For the text-containing cell, return its midpoint in (X, Y) coordinate format. 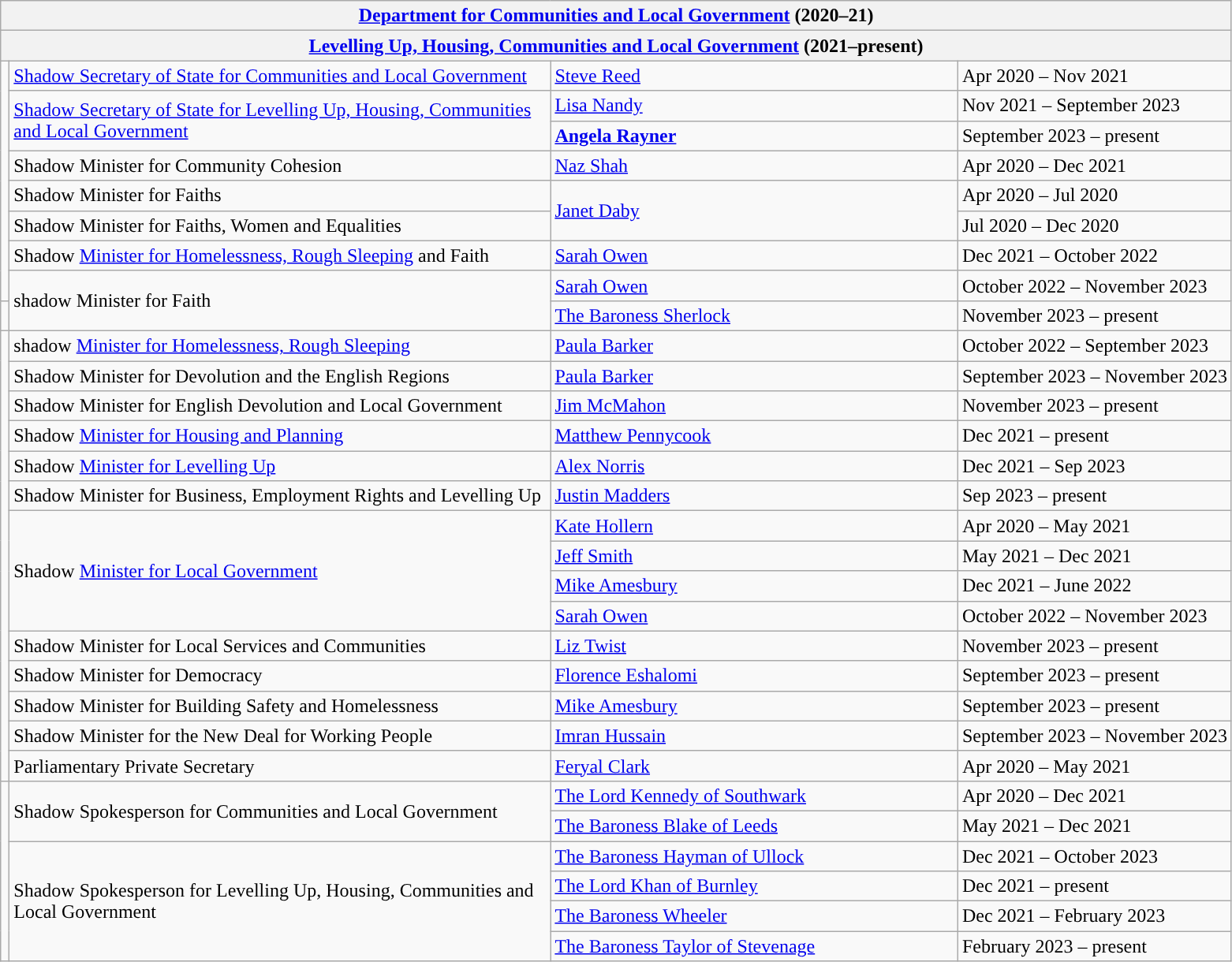
Shadow Minister for English Devolution and Local Government (280, 406)
Dec 2021 – October 2023 (1095, 856)
Jim McMahon (754, 406)
Apr 2020 – Nov 2021 (1095, 76)
Dec 2021 – Sep 2023 (1095, 466)
Kate Hollern (754, 526)
Jeff Smith (754, 556)
shadow Minister for Faith (280, 300)
Levelling Up, Housing, Communities and Local Government (2021–present) (617, 46)
Matthew Pennycook (754, 436)
Lisa Nandy (754, 106)
Shadow Minister for the New Deal for Working People (280, 736)
Angela Rayner (754, 136)
Shadow Secretary of State for Levelling Up, Housing, Communities and Local Government (280, 121)
Shadow Minister for Faiths (280, 196)
Alex Norris (754, 466)
Dec 2021 – February 2023 (1095, 916)
The Baroness Hayman of Ullock (754, 856)
Shadow Minister for Homelessness, Rough Sleeping and Faith (280, 255)
The Baroness Wheeler (754, 916)
Shadow Minister for Local Government (280, 571)
Parliamentary Private Secretary (280, 766)
Shadow Secretary of State for Communities and Local Government (280, 76)
shadow Minister for Homelessness, Rough Sleeping (280, 345)
The Lord Kennedy of Southwark (754, 796)
The Baroness Taylor of Stevenage (754, 946)
Justin Madders (754, 496)
Steve Reed (754, 76)
Dec 2021 – June 2022 (1095, 586)
The Baroness Sherlock (754, 315)
Shadow Minister for Building Safety and Homelessness (280, 706)
Shadow Minister for Devolution and the English Regions (280, 376)
Shadow Minister for Local Services and Communities (280, 646)
Apr 2020 – Jul 2020 (1095, 196)
Shadow Minister for Democracy (280, 676)
October 2022 – September 2023 (1095, 345)
Department for Communities and Local Government (2020–21) (617, 16)
Feryal Clark (754, 766)
Shadow Minister for Housing and Planning (280, 436)
Imran Hussain (754, 736)
Jul 2020 – Dec 2020 (1095, 226)
Shadow Spokesperson for Levelling Up, Housing, Communities and Local Government (280, 900)
Shadow Spokesperson for Communities and Local Government (280, 811)
February 2023 – present (1095, 946)
Nov 2021 – September 2023 (1095, 106)
Shadow Minister for Levelling Up (280, 466)
Sep 2023 – present (1095, 496)
Shadow Minister for Community Cohesion (280, 166)
The Lord Khan of Burnley (754, 886)
Dec 2021 – October 2022 (1095, 255)
Florence Eshalomi (754, 676)
Shadow Minister for Business, Employment Rights and Levelling Up (280, 496)
Naz Shah (754, 166)
The Baroness Blake of Leeds (754, 826)
Liz Twist (754, 646)
Shadow Minister for Faiths, Women and Equalities (280, 226)
Janet Daby (754, 211)
